Extract the (x, y) coordinate from the center of the cell holding the provided text.  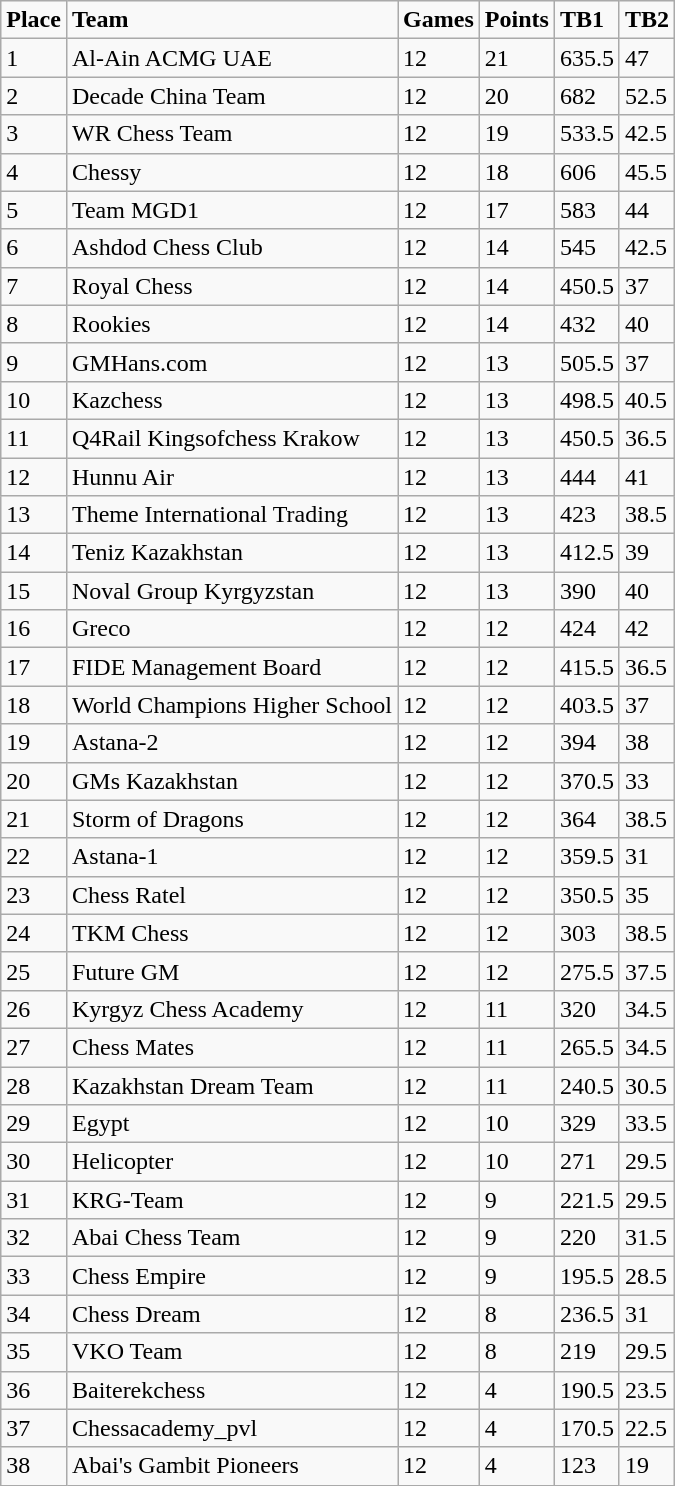
Royal Chess (232, 286)
40.5 (646, 400)
Team (232, 20)
22 (34, 857)
Chess Ratel (232, 895)
44 (646, 210)
7 (34, 286)
220 (586, 1238)
47 (646, 58)
221.5 (586, 1200)
24 (34, 933)
22.5 (646, 1428)
TKM Chess (232, 933)
303 (586, 933)
533.5 (586, 134)
370.5 (586, 781)
32 (34, 1238)
26 (34, 1009)
432 (586, 324)
15 (34, 591)
412.5 (586, 553)
Games (439, 20)
TB2 (646, 20)
606 (586, 172)
219 (586, 1352)
364 (586, 819)
5 (34, 210)
Team MGD1 (232, 210)
415.5 (586, 667)
236.5 (586, 1314)
WR Chess Team (232, 134)
Hunnu Air (232, 477)
Greco (232, 629)
Rookies (232, 324)
Kazchess (232, 400)
424 (586, 629)
Helicopter (232, 1162)
33.5 (646, 1124)
505.5 (586, 362)
123 (586, 1466)
170.5 (586, 1428)
Kazakhstan Dream Team (232, 1085)
265.5 (586, 1047)
1 (34, 58)
39 (646, 553)
190.5 (586, 1390)
583 (586, 210)
28.5 (646, 1276)
KRG-Team (232, 1200)
390 (586, 591)
World Champions Higher School (232, 705)
30 (34, 1162)
423 (586, 515)
GMHans.com (232, 362)
23 (34, 895)
498.5 (586, 400)
Chess Empire (232, 1276)
403.5 (586, 705)
Teniz Kazakhstan (232, 553)
682 (586, 96)
320 (586, 1009)
41 (646, 477)
30.5 (646, 1085)
Astana-2 (232, 743)
31.5 (646, 1238)
Storm of Dragons (232, 819)
444 (586, 477)
29 (34, 1124)
Egypt (232, 1124)
36 (34, 1390)
45.5 (646, 172)
545 (586, 248)
6 (34, 248)
Kyrgyz Chess Academy (232, 1009)
Ashdod Chess Club (232, 248)
2 (34, 96)
Chess Mates (232, 1047)
275.5 (586, 971)
27 (34, 1047)
Chessy (232, 172)
Baiterekchess (232, 1390)
359.5 (586, 857)
3 (34, 134)
37.5 (646, 971)
25 (34, 971)
Theme International Trading (232, 515)
Chessacademy_pvl (232, 1428)
Noval Group Kyrgyzstan (232, 591)
28 (34, 1085)
34 (34, 1314)
635.5 (586, 58)
Astana-1 (232, 857)
16 (34, 629)
394 (586, 743)
350.5 (586, 895)
FIDE Management Board (232, 667)
Al-Ain ACMG UAE (232, 58)
Points (516, 20)
VKO Team (232, 1352)
52.5 (646, 96)
23.5 (646, 1390)
Chess Dream (232, 1314)
Future GM (232, 971)
Q4Rail Kingsofchess Krakow (232, 438)
Place (34, 20)
329 (586, 1124)
271 (586, 1162)
195.5 (586, 1276)
42 (646, 629)
Abai Chess Team (232, 1238)
Decade China Team (232, 96)
240.5 (586, 1085)
GMs Kazakhstan (232, 781)
Abai's Gambit Pioneers (232, 1466)
TB1 (586, 20)
